From the cell containing the given text, extract its center point as [X, Y] coordinate. 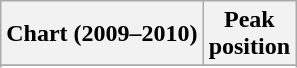
Peak position [249, 34]
Chart (2009–2010) [102, 34]
